Determine the (X, Y) coordinate at the center of the cell enclosing the given text.  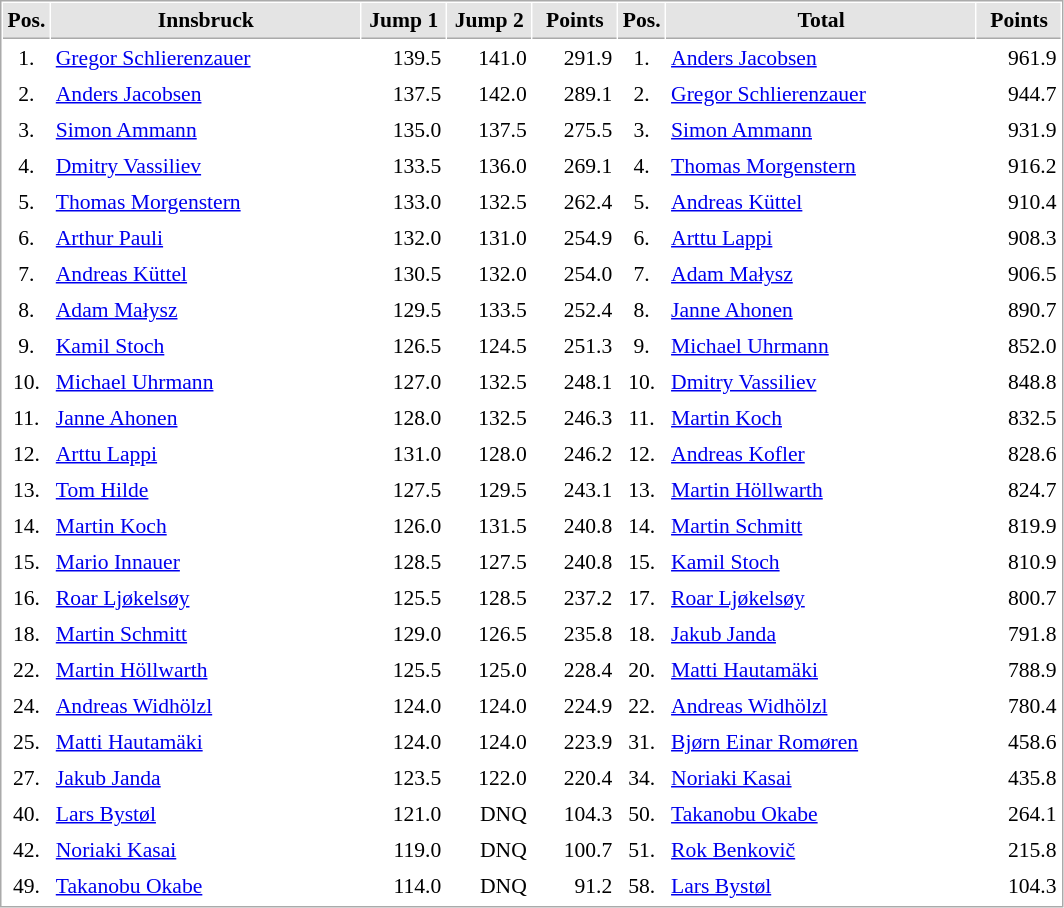
136.0 (489, 165)
908.3 (1019, 237)
237.2 (575, 597)
215.8 (1019, 849)
50. (642, 813)
31. (642, 741)
Tom Hilde (206, 489)
Rok Benkovič (822, 849)
Andreas Kofler (822, 453)
275.5 (575, 129)
27. (26, 777)
16. (26, 597)
254.9 (575, 237)
819.9 (1019, 525)
916.2 (1019, 165)
135.0 (404, 129)
254.0 (575, 273)
890.7 (1019, 309)
220.4 (575, 777)
961.9 (1019, 57)
Jump 2 (489, 21)
131.5 (489, 525)
223.9 (575, 741)
458.6 (1019, 741)
20. (642, 669)
852.0 (1019, 345)
129.0 (404, 633)
125.0 (489, 669)
124.5 (489, 345)
944.7 (1019, 93)
91.2 (575, 885)
122.0 (489, 777)
Mario Innauer (206, 561)
142.0 (489, 93)
100.7 (575, 849)
119.0 (404, 849)
Bjørn Einar Romøren (822, 741)
435.8 (1019, 777)
49. (26, 885)
Jump 1 (404, 21)
251.3 (575, 345)
246.2 (575, 453)
291.9 (575, 57)
235.8 (575, 633)
40. (26, 813)
828.6 (1019, 453)
243.1 (575, 489)
906.5 (1019, 273)
224.9 (575, 705)
121.0 (404, 813)
Innsbruck (206, 21)
17. (642, 597)
Total (822, 21)
788.9 (1019, 669)
246.3 (575, 417)
51. (642, 849)
780.4 (1019, 705)
824.7 (1019, 489)
141.0 (489, 57)
114.0 (404, 885)
289.1 (575, 93)
248.1 (575, 381)
58. (642, 885)
848.8 (1019, 381)
126.0 (404, 525)
910.4 (1019, 201)
25. (26, 741)
123.5 (404, 777)
Arthur Pauli (206, 237)
262.4 (575, 201)
810.9 (1019, 561)
252.4 (575, 309)
264.1 (1019, 813)
931.9 (1019, 129)
228.4 (575, 669)
832.5 (1019, 417)
42. (26, 849)
800.7 (1019, 597)
127.0 (404, 381)
139.5 (404, 57)
791.8 (1019, 633)
130.5 (404, 273)
24. (26, 705)
34. (642, 777)
269.1 (575, 165)
133.0 (404, 201)
